Scan for the cell matching the given text and deliver its [x, y] coordinate at center. 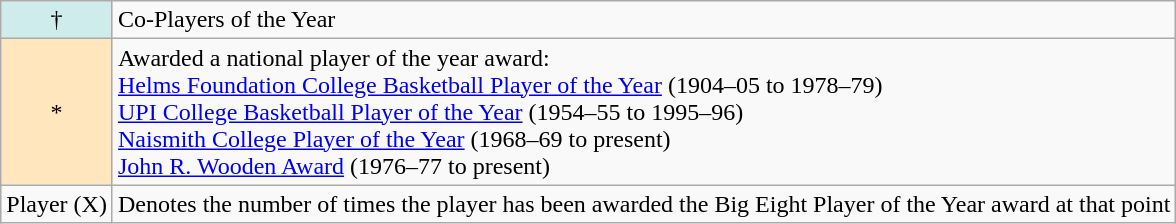
† [57, 20]
Denotes the number of times the player has been awarded the Big Eight Player of the Year award at that point [644, 204]
* [57, 112]
Player (X) [57, 204]
Co-Players of the Year [644, 20]
